Detect which cell encompasses the target text, then output its (x, y) center coordinate. 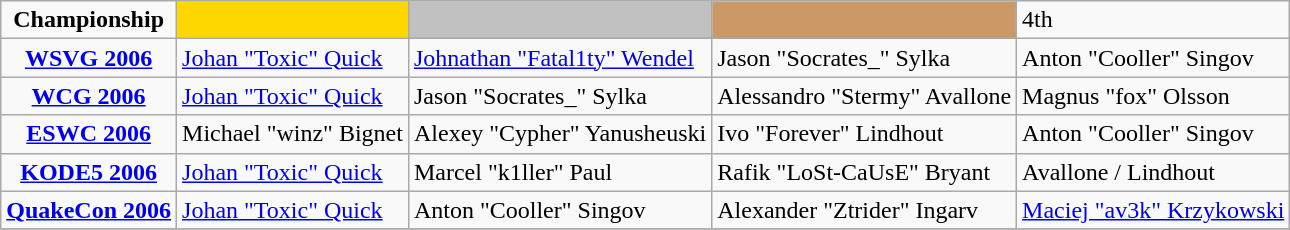
Championship (89, 20)
ESWC 2006 (89, 134)
Magnus "fox" Olsson (1154, 96)
Marcel "k1ller" Paul (560, 172)
Ivo "Forever" Lindhout (864, 134)
Avallone / Lindhout (1154, 172)
QuakeCon 2006 (89, 210)
Alexander "Ztrider" Ingarv (864, 210)
Johnathan "Fatal1ty" Wendel (560, 58)
Maciej "av3k" Krzykowski (1154, 210)
WCG 2006 (89, 96)
Alessandro "Stermy" Avallone (864, 96)
Rafik "LoSt-CaUsE" Bryant (864, 172)
4th (1154, 20)
KODE5 2006 (89, 172)
Michael "winz" Bignet (293, 134)
Alexey "Cypher" Yanusheuski (560, 134)
WSVG 2006 (89, 58)
